Output the (X, Y) coordinate of the center of the cell containing the given text.  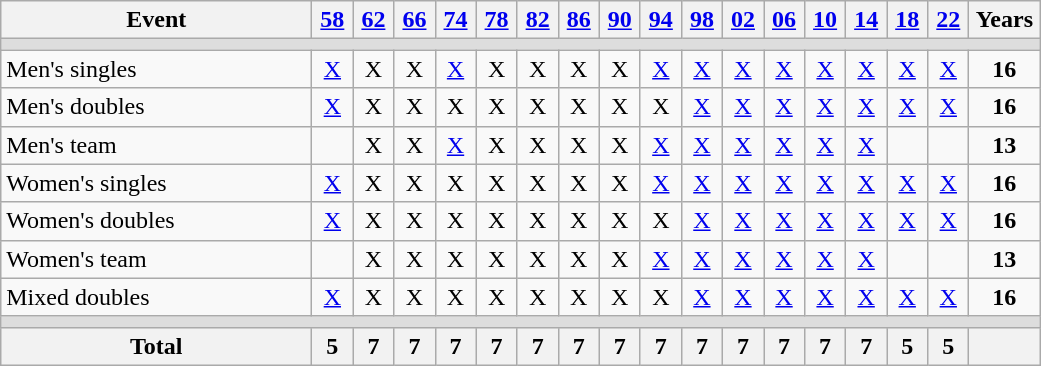
58 (332, 20)
Total (156, 346)
14 (866, 20)
Years (1004, 20)
66 (414, 20)
98 (702, 20)
Event (156, 20)
62 (374, 20)
94 (660, 20)
22 (948, 20)
18 (908, 20)
78 (496, 20)
Women's doubles (156, 221)
86 (578, 20)
06 (784, 20)
90 (620, 20)
02 (742, 20)
Men's team (156, 145)
10 (826, 20)
Men's doubles (156, 107)
82 (538, 20)
74 (456, 20)
Men's singles (156, 69)
Women's team (156, 259)
Mixed doubles (156, 297)
Women's singles (156, 183)
